Locate the cell with the specified text and output its (X, Y) center coordinate. 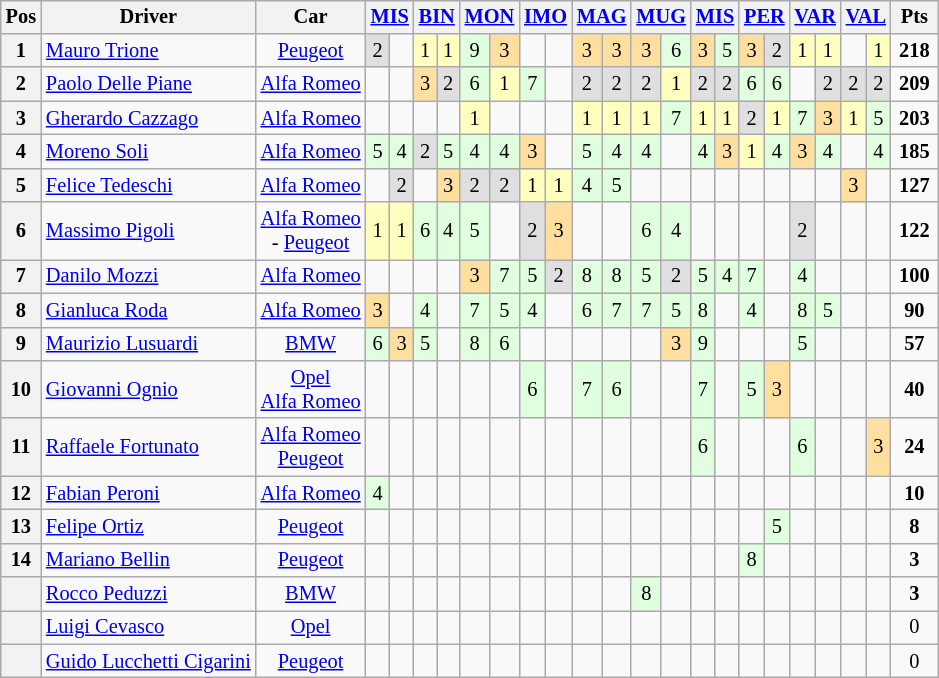
Car (311, 17)
218 (914, 51)
VAL (866, 17)
Driver (148, 17)
MON (490, 17)
203 (914, 118)
Moreno Soli (148, 152)
PER (764, 17)
MAG (602, 17)
12 (21, 493)
127 (914, 185)
Opel (311, 628)
209 (914, 84)
Maurizio Lusuardi (148, 344)
90 (914, 310)
BIN (437, 17)
Giovanni Ognio (148, 390)
185 (914, 152)
122 (914, 231)
13 (21, 527)
OpelAlfa Romeo (311, 390)
Mariano Bellin (148, 560)
40 (914, 390)
14 (21, 560)
Felice Tedeschi (148, 185)
24 (914, 447)
Gianluca Roda (148, 310)
Pos (21, 17)
VAR (816, 17)
Fabian Peroni (148, 493)
Alfa RomeoPeugeot (311, 447)
11 (21, 447)
100 (914, 277)
Gherardo Cazzago (148, 118)
IMO (546, 17)
Massimo Pigoli (148, 231)
Mauro Trione (148, 51)
Guido Lucchetti Cigarini (148, 661)
Felipe Ortiz (148, 527)
Danilo Mozzi (148, 277)
MUG (661, 17)
Luigi Cevasco (148, 628)
Raffaele Fortunato (148, 447)
57 (914, 344)
Pts (914, 17)
Rocco Peduzzi (148, 594)
Alfa Romeo - Peugeot (311, 231)
Paolo Delle Piane (148, 84)
